From the cell containing the given text, extract its center point as (X, Y) coordinate. 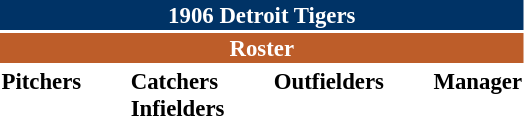
1906 Detroit Tigers (262, 15)
Roster (262, 48)
